Find where the given text appears and provide that cell's center as [X, Y] coordinate. 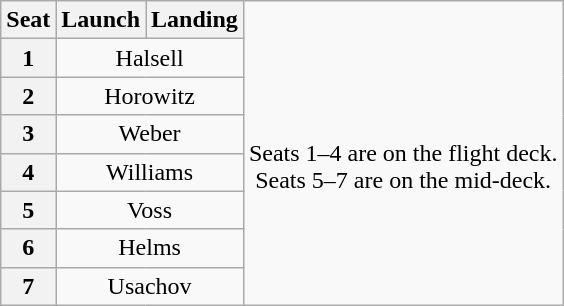
Helms [150, 248]
5 [28, 210]
2 [28, 96]
1 [28, 58]
7 [28, 286]
Seat [28, 20]
3 [28, 134]
Seats 1–4 are on the flight deck.Seats 5–7 are on the mid-deck. [403, 153]
6 [28, 248]
4 [28, 172]
Halsell [150, 58]
Landing [195, 20]
Weber [150, 134]
Launch [101, 20]
Usachov [150, 286]
Voss [150, 210]
Horowitz [150, 96]
Williams [150, 172]
